Find where the given text appears and provide that cell's center as (X, Y) coordinate. 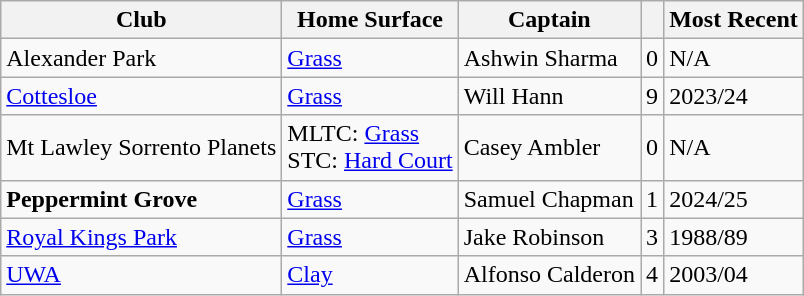
Peppermint Grove (142, 199)
Royal Kings Park (142, 237)
Will Hann (549, 96)
Casey Ambler (549, 148)
Alexander Park (142, 58)
2024/25 (734, 199)
Most Recent (734, 20)
Club (142, 20)
Samuel Chapman (549, 199)
Alfonso Calderon (549, 275)
Home Surface (370, 20)
2003/04 (734, 275)
Mt Lawley Sorrento Planets (142, 148)
Clay (370, 275)
UWA (142, 275)
9 (652, 96)
Captain (549, 20)
Jake Robinson (549, 237)
Cottesloe (142, 96)
MLTC: GrassSTC: Hard Court (370, 148)
3 (652, 237)
2023/24 (734, 96)
Ashwin Sharma (549, 58)
4 (652, 275)
1 (652, 199)
1988/89 (734, 237)
